Detect which cell encompasses the target text, then output its (x, y) center coordinate. 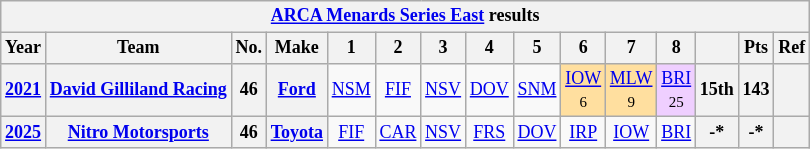
David Gilliland Racing (138, 90)
143 (756, 90)
8 (676, 48)
6 (584, 48)
Team (138, 48)
BRI (676, 132)
2 (398, 48)
MLW9 (630, 90)
Ref (792, 48)
7 (630, 48)
FRS (489, 132)
Make (296, 48)
1 (351, 48)
5 (537, 48)
IOW (630, 132)
Toyota (296, 132)
SNM (537, 90)
ARCA Menards Series East results (406, 16)
No. (248, 48)
NSM (351, 90)
15th (718, 90)
2025 (24, 132)
IOW6 (584, 90)
3 (444, 48)
Ford (296, 90)
4 (489, 48)
IRP (584, 132)
Nitro Motorsports (138, 132)
2021 (24, 90)
Pts (756, 48)
CAR (398, 132)
Year (24, 48)
BRI25 (676, 90)
